From the cell containing the given text, extract its center point as [x, y] coordinate. 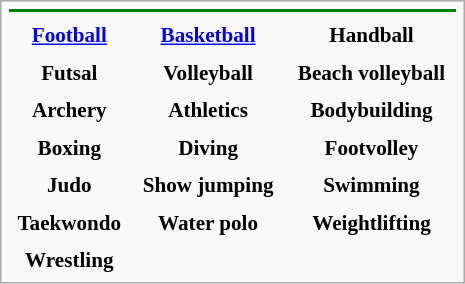
Judo [69, 185]
Water polo [208, 222]
Football [69, 35]
Taekwondo [69, 222]
Archery [69, 110]
Beach volleyball [372, 72]
Athletics [208, 110]
Bodybuilding [372, 110]
Swimming [372, 185]
Footvolley [372, 147]
Diving [208, 147]
Wrestling [69, 260]
Basketball [208, 35]
Boxing [69, 147]
Futsal [69, 72]
Handball [372, 35]
Weightlifting [372, 222]
Show jumping [208, 185]
Volleyball [208, 72]
